Identify which cell holds the provided text, then report its (X, Y) central coordinate. 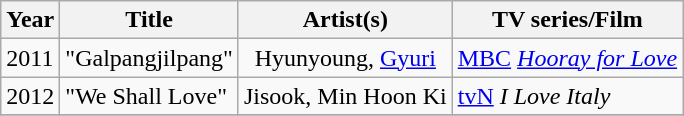
Hyunyoung, Gyuri (345, 58)
2011 (30, 58)
tvN I Love Italy (567, 96)
2012 (30, 96)
MBC Hooray for Love (567, 58)
TV series/Film (567, 20)
Jisook, Min Hoon Ki (345, 96)
Year (30, 20)
"Galpangjilpang" (150, 58)
Artist(s) (345, 20)
Title (150, 20)
"We Shall Love" (150, 96)
